Pinpoint the cell where the given text exists, returning its (x, y) midpoint coordinate. 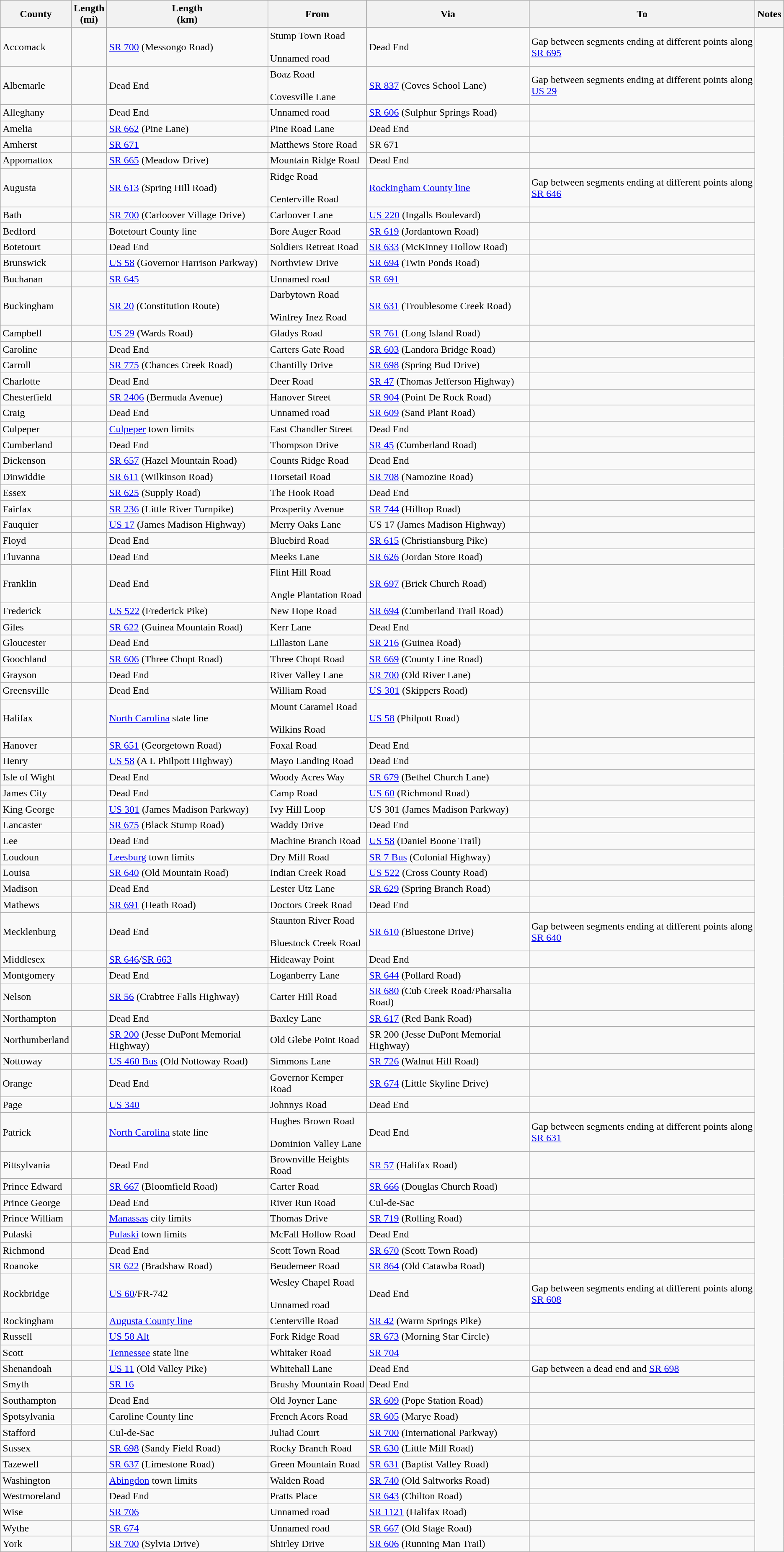
SR 2406 (Bermuda Avenue) (187, 397)
SR 643 (Chilton Road) (448, 1496)
US 522 (Frederick Pike) (187, 611)
Roanoke (36, 1266)
Spotsylvania (36, 1416)
SR 644 (Pollard Road) (448, 975)
Accomack (36, 47)
Bore Auger Road (317, 231)
Augusta (36, 188)
Green Mountain Road (317, 1464)
Botetourt County line (187, 231)
SR 744 (Hilltop Road) (448, 509)
Isle of Wight (36, 777)
SR 606 (Sulphur Springs Road) (448, 113)
SR 674 (187, 1528)
Prince George (36, 1203)
Grayson (36, 675)
SR 657 (Hazel Mountain Road) (187, 461)
Mayo Landing Road (317, 761)
SR 694 (Twin Ponds Road) (448, 263)
Northampton (36, 1018)
SR 610 (Bluestone Drive) (448, 932)
McFall Hollow Road (317, 1234)
SR 645 (187, 279)
US 340 (187, 1105)
Cumberland (36, 445)
Doctors Creek Road (317, 905)
SR 236 (Little River Turnpike) (187, 509)
Scott Town Road (317, 1250)
SR 740 (Old Saltworks Road) (448, 1480)
SR 726 (Walnut Hill Road) (448, 1061)
SR 698 (Sandy Field Road) (187, 1448)
From (317, 14)
Juliad Court (317, 1432)
SR 631 (Troublesome Creek Road) (448, 306)
US 11 (Old Valley Pike) (187, 1369)
Patrick (36, 1132)
Pulaski (36, 1234)
Walden Road (317, 1480)
Manassas city limits (187, 1219)
SR 47 (Thomas Jefferson Highway) (448, 381)
SR 626 (Jordan Store Road) (448, 557)
SR 837 (Coves School Lane) (448, 85)
Rockingham (36, 1321)
SR 697 (Brick Church Road) (448, 584)
Whitaker Road (317, 1353)
Dickenson (36, 461)
US 522 (Cross County Road) (448, 873)
SR 622 (Bradshaw Road) (187, 1266)
SR 775 (Chances Creek Road) (187, 365)
Ridge RoadCenterville Road (317, 188)
Scott (36, 1353)
SR 609 (Pope Station Road) (448, 1400)
SR 611 (Wilkinson Road) (187, 477)
SR 674 (Little Skyline Drive) (448, 1083)
SR 606 (Running Man Trail) (448, 1544)
Hanover Street (317, 397)
Buckingham (36, 306)
Page (36, 1105)
Hughes Brown RoadDominion Valley Lane (317, 1132)
Gap between segments ending at different points along SR 631 (642, 1132)
SR 56 (Crabtree Falls Highway) (187, 997)
Carters Gate Road (317, 349)
Kerr Lane (317, 627)
Baxley Lane (317, 1018)
Chantilly Drive (317, 365)
SR 646/SR 663 (187, 959)
Frederick (36, 611)
The Hook Road (317, 493)
SR 704 (448, 1353)
US 58 (A L Philpott Highway) (187, 761)
Flint Hill RoadAngle Plantation Road (317, 584)
Brunswick (36, 263)
King George (36, 809)
County (36, 14)
To (642, 14)
Gap between segments ending at different points along SR 640 (642, 932)
Hideaway Point (317, 959)
Gap between segments ending at different points along SR 646 (642, 188)
Carroll (36, 365)
US 58 (Philpott Road) (448, 718)
Whitehall Lane (317, 1369)
Campbell (36, 333)
Beudemeer Road (317, 1266)
Franklin (36, 584)
SR 698 (Spring Bud Drive) (448, 365)
SR 606 (Three Chopt Road) (187, 659)
Merry Oaks Lane (317, 524)
Bedford (36, 231)
SR 691 (448, 279)
Carloover Lane (317, 215)
SR 673 (Morning Star Circle) (448, 1337)
SR 619 (Jordantown Road) (448, 231)
Wythe (36, 1528)
Length(km) (187, 14)
Notes (769, 14)
Nelson (36, 997)
US 29 (Wards Road) (187, 333)
Old Glebe Point Road (317, 1040)
Darbytown RoadWinfrey Inez Road (317, 306)
Prince Edward (36, 1186)
Waddy Drive (317, 825)
Gloucester (36, 643)
SR 691 (Heath Road) (187, 905)
Pittsylvania (36, 1165)
SR 633 (McKinney Hollow Road) (448, 247)
Soldiers Retreat Road (317, 247)
Fairfax (36, 509)
Fluvanna (36, 557)
Mecklenburg (36, 932)
Floyd (36, 540)
SR 706 (187, 1512)
Halifax (36, 718)
William Road (317, 691)
SR 719 (Rolling Road) (448, 1219)
SR 675 (Black Stump Road) (187, 825)
SR 651 (Georgetown Road) (187, 745)
SR 700 (Sylvia Drive) (187, 1544)
Dry Mill Road (317, 857)
Amherst (36, 145)
New Hope Road (317, 611)
Bluebird Road (317, 540)
SR 622 (Guinea Mountain Road) (187, 627)
SR 761 (Long Island Road) (448, 333)
SR 1121 (Halifax Road) (448, 1512)
Charlotte (36, 381)
Rockbridge (36, 1294)
Henry (36, 761)
SR 631 (Baptist Valley Road) (448, 1464)
SR 629 (Spring Branch Road) (448, 889)
Pine Road Lane (317, 129)
Gap between segments ending at different points along US 29 (642, 85)
Alleghany (36, 113)
Wesley Chapel RoadUnnamed road (317, 1294)
SR 669 (County Line Road) (448, 659)
SR 708 (Namozine Road) (448, 477)
Dinwiddie (36, 477)
Goochland (36, 659)
Old Joyner Lane (317, 1400)
Buchanan (36, 279)
Fork Ridge Road (317, 1337)
Appomattox (36, 160)
SR 615 (Christiansburg Pike) (448, 540)
US 60/FR-742 (187, 1294)
Abingdon town limits (187, 1480)
SR 640 (Old Mountain Road) (187, 873)
Greensville (36, 691)
Albemarle (36, 85)
Craig (36, 413)
Via (448, 14)
Ivy Hill Loop (317, 809)
Fauquier (36, 524)
Orange (36, 1083)
Washington (36, 1480)
SR 670 (Scott Town Road) (448, 1250)
Nottoway (36, 1061)
Thompson Drive (317, 445)
US 301 (Skippers Road) (448, 691)
Lee (36, 841)
Culpeper (36, 429)
Montgomery (36, 975)
SR 864 (Old Catawba Road) (448, 1266)
Simmons Lane (317, 1061)
Sussex (36, 1448)
Loudoun (36, 857)
Stafford (36, 1432)
SR 700 (International Parkway) (448, 1432)
Hanover (36, 745)
Russell (36, 1337)
Johnnys Road (317, 1105)
Gap between segments ending at different points along SR 608 (642, 1294)
Westmoreland (36, 1496)
Richmond (36, 1250)
SR 625 (Supply Road) (187, 493)
Tazewell (36, 1464)
SR 667 (Old Stage Road) (448, 1528)
Governor Kemper Road (317, 1083)
Gap between segments ending at different points along SR 695 (642, 47)
Amelia (36, 129)
SR 666 (Douglas Church Road) (448, 1186)
Centerville Road (317, 1321)
Giles (36, 627)
SR 694 (Cumberland Trail Road) (448, 611)
Lillaston Lane (317, 643)
SR 630 (Little Mill Road) (448, 1448)
SR 45 (Cumberland Road) (448, 445)
Southampton (36, 1400)
East Chandler Street (317, 429)
Northumberland (36, 1040)
York (36, 1544)
Botetourt (36, 247)
SR 16 (187, 1384)
Tennessee state line (187, 1353)
Gap between a dead end and SR 698 (642, 1369)
Lester Utz Lane (317, 889)
Boaz RoadCovesville Lane (317, 85)
Lancaster (36, 825)
Pulaski town limits (187, 1234)
Shenandoah (36, 1369)
Rocky Branch Road (317, 1448)
SR 637 (Limestone Road) (187, 1464)
French Acors Road (317, 1416)
Staunton River RoadBluestock Creek Road (317, 932)
US 58 (Daniel Boone Trail) (448, 841)
SR 617 (Red Bank Road) (448, 1018)
Rockingham County line (448, 188)
Brushy Mountain Road (317, 1384)
SR 680 (Cub Creek Road/Pharsalia Road) (448, 997)
US 60 (Richmond Road) (448, 793)
Caroline County line (187, 1416)
SR 665 (Meadow Drive) (187, 160)
Thomas Drive (317, 1219)
SR 605 (Marye Road) (448, 1416)
Foxal Road (317, 745)
SR 42 (Warm Springs Pike) (448, 1321)
Indian Creek Road (317, 873)
US 58 Alt (187, 1337)
SR 667 (Bloomfield Road) (187, 1186)
Carter Hill Road (317, 997)
Brownville Heights Road (317, 1165)
SR 700 (Messongo Road) (187, 47)
Northview Drive (317, 263)
Smyth (36, 1384)
Louisa (36, 873)
Culpeper town limits (187, 429)
Machine Branch Road (317, 841)
US 220 (Ingalls Boulevard) (448, 215)
Horsetail Road (317, 477)
SR 20 (Constitution Route) (187, 306)
SR 679 (Bethel Church Lane) (448, 777)
Mountain Ridge Road (317, 160)
SR 700 (Carloover Village Drive) (187, 215)
Woody Acres Way (317, 777)
SR 609 (Sand Plant Road) (448, 413)
SR 613 (Spring Hill Road) (187, 188)
Chesterfield (36, 397)
Mathews (36, 905)
James City (36, 793)
SR 57 (Halifax Road) (448, 1165)
Leesburg town limits (187, 857)
SR 662 (Pine Lane) (187, 129)
Deer Road (317, 381)
Matthews Store Road (317, 145)
Stump Town RoadUnnamed road (317, 47)
SR 7 Bus (Colonial Highway) (448, 857)
Shirley Drive (317, 1544)
SR 216 (Guinea Road) (448, 643)
SR 904 (Point De Rock Road) (448, 397)
Pratts Place (317, 1496)
Camp Road (317, 793)
SR 603 (Landora Bridge Road) (448, 349)
Augusta County line (187, 1321)
Mount Caramel RoadWilkins Road (317, 718)
Prosperity Avenue (317, 509)
Prince William (36, 1219)
River Valley Lane (317, 675)
Gladys Road (317, 333)
Length(mi) (89, 14)
Middlesex (36, 959)
Loganberry Lane (317, 975)
Counts Ridge Road (317, 461)
Essex (36, 493)
Madison (36, 889)
Wise (36, 1512)
Carter Road (317, 1186)
Meeks Lane (317, 557)
US 58 (Governor Harrison Parkway) (187, 263)
Caroline (36, 349)
Three Chopt Road (317, 659)
SR 700 (Old River Lane) (448, 675)
Bath (36, 215)
US 460 Bus (Old Nottoway Road) (187, 1061)
River Run Road (317, 1203)
